Find where the given text appears and provide that cell's center as [X, Y] coordinate. 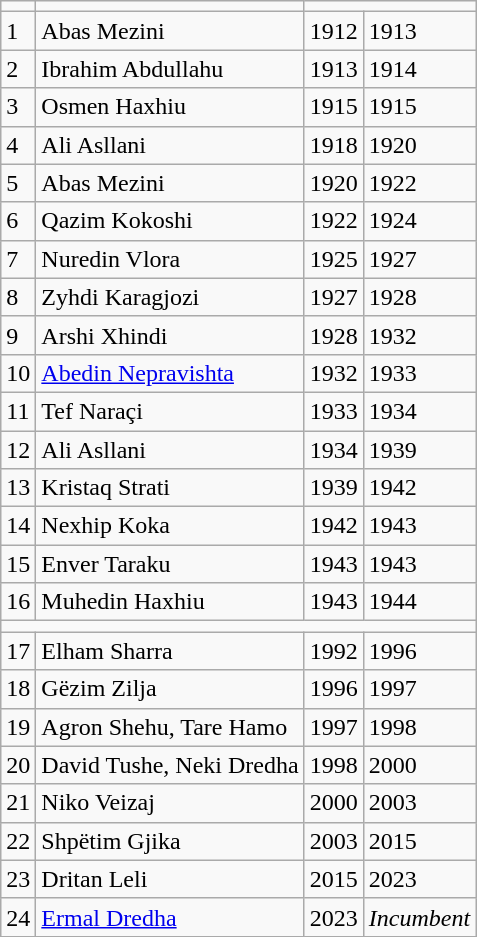
10 [18, 373]
Ermal Dredha [170, 917]
13 [18, 488]
Agron Shehu, Tare Hamo [170, 727]
1944 [419, 602]
Kristaq Strati [170, 488]
19 [18, 727]
Niko Veizaj [170, 803]
14 [18, 526]
Nuredin Vlora [170, 259]
24 [18, 917]
Abedin Nepravishta [170, 373]
1 [18, 31]
Ibrahim Abdullahu [170, 69]
1914 [419, 69]
17 [18, 651]
David Tushe, Neki Dredha [170, 765]
8 [18, 297]
7 [18, 259]
1918 [334, 145]
Muhedin Haxhiu [170, 602]
Gëzim Zilja [170, 689]
6 [18, 221]
16 [18, 602]
22 [18, 841]
Nexhip Koka [170, 526]
15 [18, 564]
2 [18, 69]
Shpëtim Gjika [170, 841]
Osmen Haxhiu [170, 107]
Dritan Leli [170, 879]
11 [18, 411]
Elham Sharra [170, 651]
Arshi Xhindi [170, 335]
1992 [334, 651]
4 [18, 145]
1925 [334, 259]
9 [18, 335]
Tef Naraçi [170, 411]
1924 [419, 221]
Incumbent [419, 917]
Enver Taraku [170, 564]
3 [18, 107]
23 [18, 879]
20 [18, 765]
Qazim Kokoshi [170, 221]
5 [18, 183]
Zyhdi Karagjozi [170, 297]
12 [18, 449]
21 [18, 803]
18 [18, 689]
1912 [334, 31]
